From the cell containing the given text, extract its center point as [x, y] coordinate. 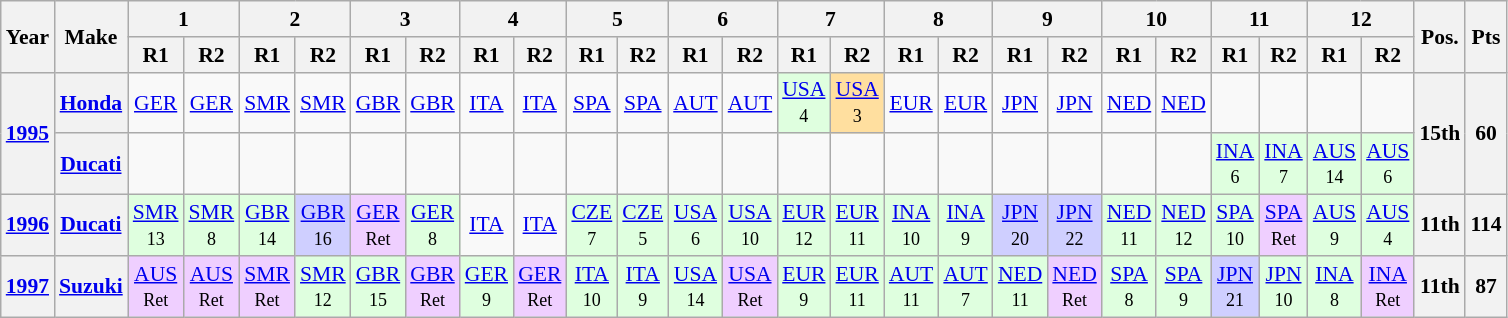
JPN20 [1020, 226]
SPA9 [1183, 286]
GBRRet [432, 286]
Pts [1486, 36]
GER9 [486, 286]
4 [514, 19]
JPN21 [1235, 286]
USA4 [804, 102]
SPA8 [1129, 286]
SPARet [1283, 226]
11 [1260, 19]
AUT7 [965, 286]
GBR16 [323, 226]
USARet [750, 286]
EUR12 [804, 226]
SPA10 [1235, 226]
NED12 [1183, 226]
SMR8 [212, 226]
Make [91, 36]
ITA10 [592, 286]
Suzuki [91, 286]
12 [1362, 19]
USA6 [695, 226]
5 [617, 19]
AUS14 [1334, 164]
SMR12 [323, 286]
15th [1440, 133]
SMRRet [267, 286]
60 [1486, 133]
INA7 [1283, 164]
GBR15 [378, 286]
Year [28, 36]
GER8 [432, 226]
SMR13 [156, 226]
CZE7 [592, 226]
1996 [28, 226]
7 [830, 19]
9 [1048, 19]
114 [1486, 226]
6 [722, 19]
ITA9 [642, 286]
INA8 [1334, 286]
JPN22 [1074, 226]
AUS4 [1388, 226]
AUT11 [911, 286]
JPN10 [1283, 286]
Honda [91, 102]
CZE5 [642, 226]
EUR9 [804, 286]
3 [406, 19]
8 [938, 19]
USA14 [695, 286]
USA10 [750, 226]
Pos. [1440, 36]
INA10 [911, 226]
AUS6 [1388, 164]
1997 [28, 286]
INA6 [1235, 164]
10 [1156, 19]
USA3 [858, 102]
INA9 [965, 226]
INARet [1388, 286]
AUS9 [1334, 226]
87 [1486, 286]
1995 [28, 133]
1 [184, 19]
NEDRet [1074, 286]
GBR14 [267, 226]
2 [294, 19]
